Find where the given text appears and provide that cell's center as (X, Y) coordinate. 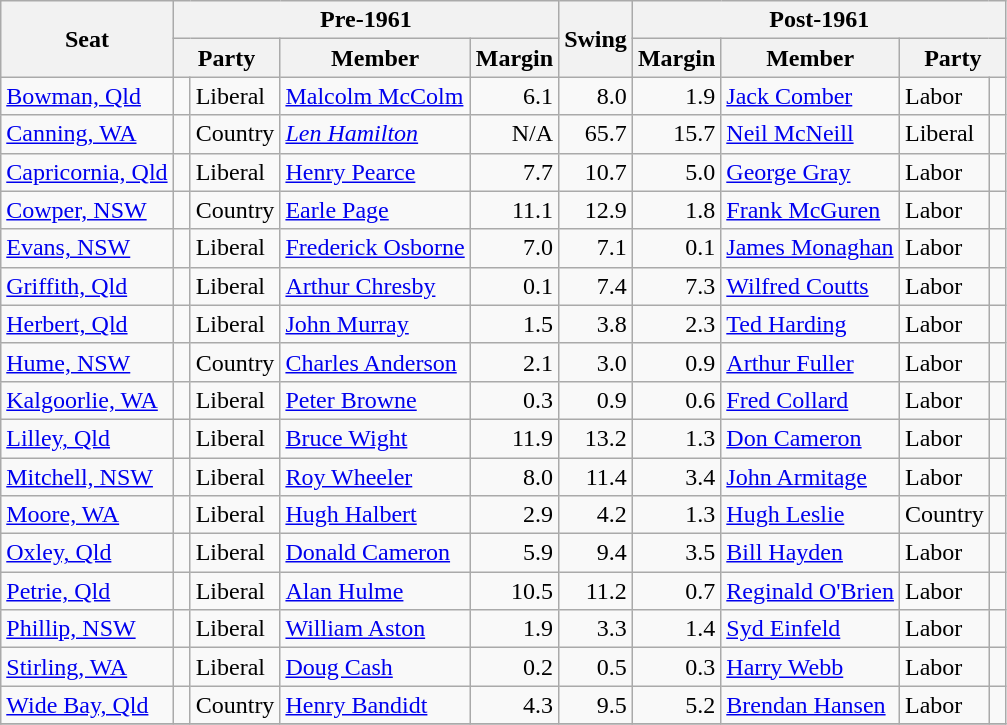
Peter Browne (375, 400)
Cowper, NSW (87, 210)
Griffith, Qld (87, 286)
Post-1961 (819, 20)
Syd Einfeld (810, 629)
Bill Hayden (810, 553)
Oxley, Qld (87, 553)
Wide Bay, Qld (87, 705)
15.7 (676, 134)
7.3 (676, 286)
George Gray (810, 172)
7.4 (596, 286)
Alan Hulme (375, 591)
4.3 (514, 705)
Hugh Leslie (810, 515)
John Murray (375, 324)
11.4 (596, 477)
Herbert, Qld (87, 324)
Jack Comber (810, 96)
9.4 (596, 553)
Don Cameron (810, 438)
11.1 (514, 210)
3.5 (676, 553)
5.9 (514, 553)
1.5 (514, 324)
Stirling, WA (87, 667)
9.5 (596, 705)
Mitchell, NSW (87, 477)
6.1 (514, 96)
Roy Wheeler (375, 477)
Henry Bandidt (375, 705)
0.2 (514, 667)
Phillip, NSW (87, 629)
13.2 (596, 438)
Neil McNeill (810, 134)
1.8 (676, 210)
3.0 (596, 362)
Charles Anderson (375, 362)
7.1 (596, 248)
Lilley, Qld (87, 438)
Bruce Wight (375, 438)
0.7 (676, 591)
Len Hamilton (375, 134)
Doug Cash (375, 667)
Capricornia, Qld (87, 172)
7.7 (514, 172)
Hume, NSW (87, 362)
N/A (514, 134)
Moore, WA (87, 515)
11.9 (514, 438)
James Monaghan (810, 248)
Harry Webb (810, 667)
Kalgoorlie, WA (87, 400)
Evans, NSW (87, 248)
John Armitage (810, 477)
Petrie, Qld (87, 591)
Frederick Osborne (375, 248)
2.3 (676, 324)
Swing (596, 39)
Pre-1961 (366, 20)
Reginald O'Brien (810, 591)
Arthur Chresby (375, 286)
Wilfred Coutts (810, 286)
William Aston (375, 629)
10.5 (514, 591)
65.7 (596, 134)
1.4 (676, 629)
4.2 (596, 515)
2.9 (514, 515)
3.3 (596, 629)
Donald Cameron (375, 553)
7.0 (514, 248)
5.0 (676, 172)
Arthur Fuller (810, 362)
Earle Page (375, 210)
12.9 (596, 210)
Malcolm McColm (375, 96)
Fred Collard (810, 400)
3.4 (676, 477)
11.2 (596, 591)
Frank McGuren (810, 210)
Hugh Halbert (375, 515)
Seat (87, 39)
3.8 (596, 324)
2.1 (514, 362)
Brendan Hansen (810, 705)
10.7 (596, 172)
Ted Harding (810, 324)
0.5 (596, 667)
Bowman, Qld (87, 96)
5.2 (676, 705)
0.6 (676, 400)
Canning, WA (87, 134)
Henry Pearce (375, 172)
